Pinpoint the cell where the given text exists, returning its [x, y] midpoint coordinate. 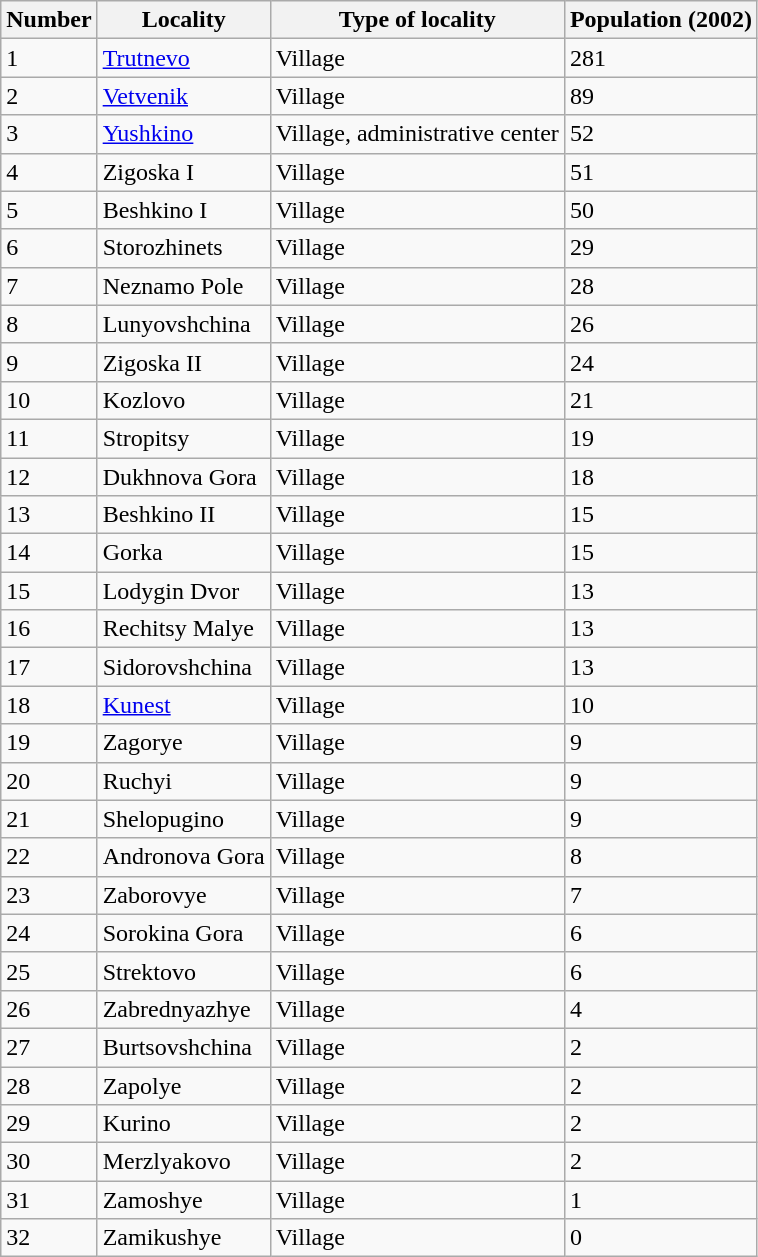
17 [49, 667]
Zamoshye [184, 1200]
Stropitsy [184, 438]
12 [49, 477]
Number [49, 20]
Storozhinets [184, 248]
Strektovo [184, 971]
Gorka [184, 553]
Zabrednyazhye [184, 1009]
25 [49, 971]
32 [49, 1238]
Beshkino I [184, 210]
Andronova Gora [184, 857]
Beshkino II [184, 515]
22 [49, 857]
Kunest [184, 705]
Burtsovshchina [184, 1047]
Lunyovshchina [184, 324]
Merzlyakovo [184, 1162]
52 [660, 134]
51 [660, 172]
3 [49, 134]
Type of locality [417, 20]
Zigoska II [184, 362]
Zigoska I [184, 172]
Shelopugino [184, 819]
0 [660, 1238]
89 [660, 96]
Neznamo Pole [184, 286]
11 [49, 438]
27 [49, 1047]
5 [49, 210]
23 [49, 895]
Zagorye [184, 743]
Village, administrative center [417, 134]
Dukhnova Gora [184, 477]
16 [49, 629]
20 [49, 781]
14 [49, 553]
30 [49, 1162]
31 [49, 1200]
281 [660, 58]
Lodygin Dvor [184, 591]
Locality [184, 20]
Yushkino [184, 134]
Zamikushye [184, 1238]
Kurino [184, 1124]
Population (2002) [660, 20]
Trutnevo [184, 58]
Vetvenik [184, 96]
Sorokina Gora [184, 933]
Zaborovye [184, 895]
Ruchyi [184, 781]
Sidorovshchina [184, 667]
50 [660, 210]
Kozlovo [184, 400]
Zapolye [184, 1085]
Rechitsy Malye [184, 629]
